Provide the (X, Y) coordinate of the cell's center where the given text is located.  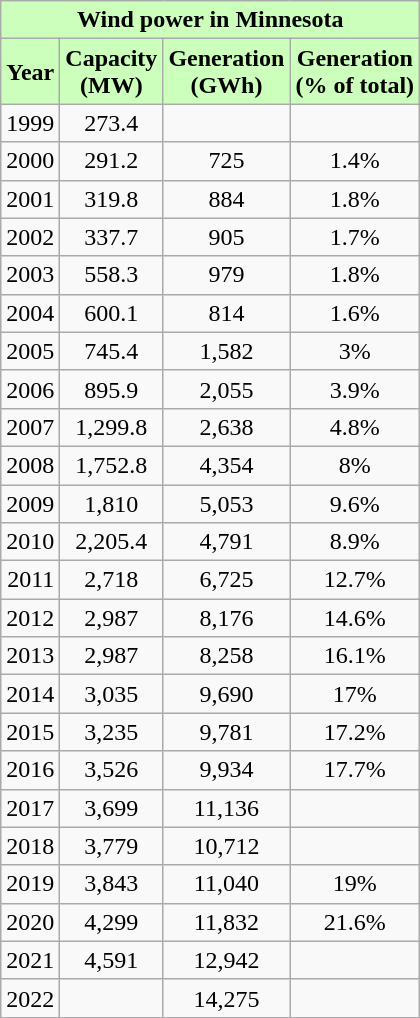
1.6% (355, 313)
2,638 (226, 427)
Wind power in Minnesota (210, 20)
9,781 (226, 732)
814 (226, 313)
3,235 (112, 732)
2022 (30, 998)
2015 (30, 732)
3,035 (112, 694)
2014 (30, 694)
8,176 (226, 618)
Generation (% of total) (355, 72)
2016 (30, 770)
979 (226, 275)
895.9 (112, 389)
2013 (30, 656)
1.7% (355, 237)
2008 (30, 465)
2021 (30, 960)
Capacity (MW) (112, 72)
2000 (30, 161)
3,779 (112, 846)
5,053 (226, 503)
17.7% (355, 770)
2005 (30, 351)
11,040 (226, 884)
1,810 (112, 503)
14,275 (226, 998)
Year (30, 72)
319.8 (112, 199)
2018 (30, 846)
8% (355, 465)
4.8% (355, 427)
8.9% (355, 542)
4,354 (226, 465)
9.6% (355, 503)
11,832 (226, 922)
2003 (30, 275)
4,591 (112, 960)
2007 (30, 427)
1,582 (226, 351)
2011 (30, 580)
600.1 (112, 313)
2,055 (226, 389)
4,791 (226, 542)
4,299 (112, 922)
12.7% (355, 580)
3,526 (112, 770)
2020 (30, 922)
6,725 (226, 580)
9,690 (226, 694)
1999 (30, 123)
291.2 (112, 161)
11,136 (226, 808)
8,258 (226, 656)
725 (226, 161)
2017 (30, 808)
3.9% (355, 389)
17.2% (355, 732)
17% (355, 694)
9,934 (226, 770)
1,752.8 (112, 465)
1,299.8 (112, 427)
Generation (GWh) (226, 72)
16.1% (355, 656)
2001 (30, 199)
2010 (30, 542)
2006 (30, 389)
273.4 (112, 123)
19% (355, 884)
558.3 (112, 275)
337.7 (112, 237)
12,942 (226, 960)
2012 (30, 618)
10,712 (226, 846)
14.6% (355, 618)
3,843 (112, 884)
2002 (30, 237)
2,205.4 (112, 542)
745.4 (112, 351)
3% (355, 351)
2,718 (112, 580)
905 (226, 237)
3,699 (112, 808)
2019 (30, 884)
1.4% (355, 161)
2004 (30, 313)
21.6% (355, 922)
884 (226, 199)
2009 (30, 503)
